Output the [X, Y] coordinate of the center of the cell containing the given text.  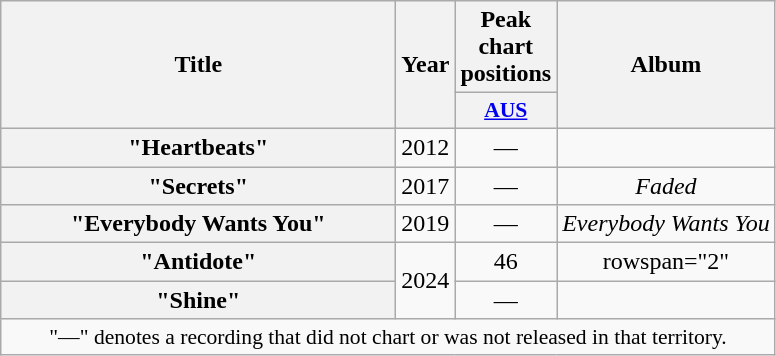
"Secrets" [198, 185]
"Heartbeats" [198, 147]
Album [666, 65]
2019 [426, 224]
Peak chart positions [506, 47]
2024 [426, 281]
"Shine" [198, 300]
"—" denotes a recording that did not chart or was not released in that territory. [388, 337]
2017 [426, 185]
AUS [506, 111]
2012 [426, 147]
rowspan="2" [666, 262]
46 [506, 262]
Faded [666, 185]
"Everybody Wants You" [198, 224]
Everybody Wants You [666, 224]
Year [426, 65]
"Antidote" [198, 262]
Title [198, 65]
